From the cell containing the given text, extract its center point as [x, y] coordinate. 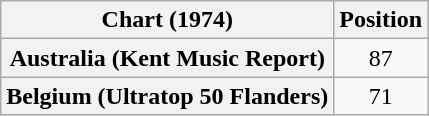
Position [381, 20]
87 [381, 58]
Belgium (Ultratop 50 Flanders) [168, 96]
Australia (Kent Music Report) [168, 58]
Chart (1974) [168, 20]
71 [381, 96]
